Extract the [x, y] coordinate from the center of the cell holding the provided text.  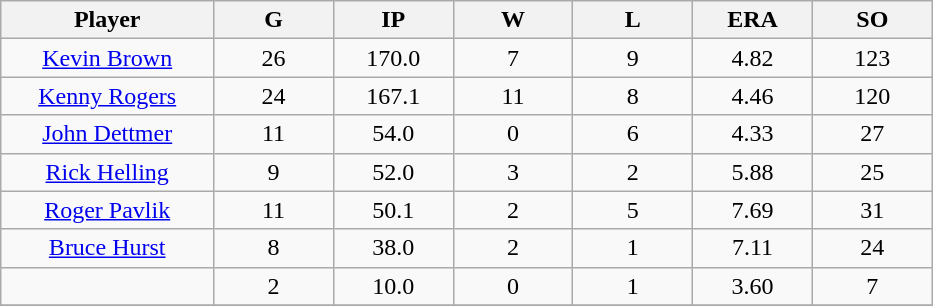
10.0 [393, 286]
50.1 [393, 210]
3 [513, 172]
5.88 [753, 172]
SO [872, 20]
4.46 [753, 96]
26 [274, 58]
ERA [753, 20]
54.0 [393, 134]
31 [872, 210]
27 [872, 134]
Roger Pavlik [108, 210]
167.1 [393, 96]
4.33 [753, 134]
123 [872, 58]
Kevin Brown [108, 58]
52.0 [393, 172]
Rick Helling [108, 172]
3.60 [753, 286]
170.0 [393, 58]
John Dettmer [108, 134]
6 [633, 134]
4.82 [753, 58]
Kenny Rogers [108, 96]
Bruce Hurst [108, 248]
IP [393, 20]
Player [108, 20]
L [633, 20]
5 [633, 210]
25 [872, 172]
120 [872, 96]
W [513, 20]
7.11 [753, 248]
38.0 [393, 248]
7.69 [753, 210]
G [274, 20]
